Search for the cell housing the specified text and yield its [x, y] center coordinate. 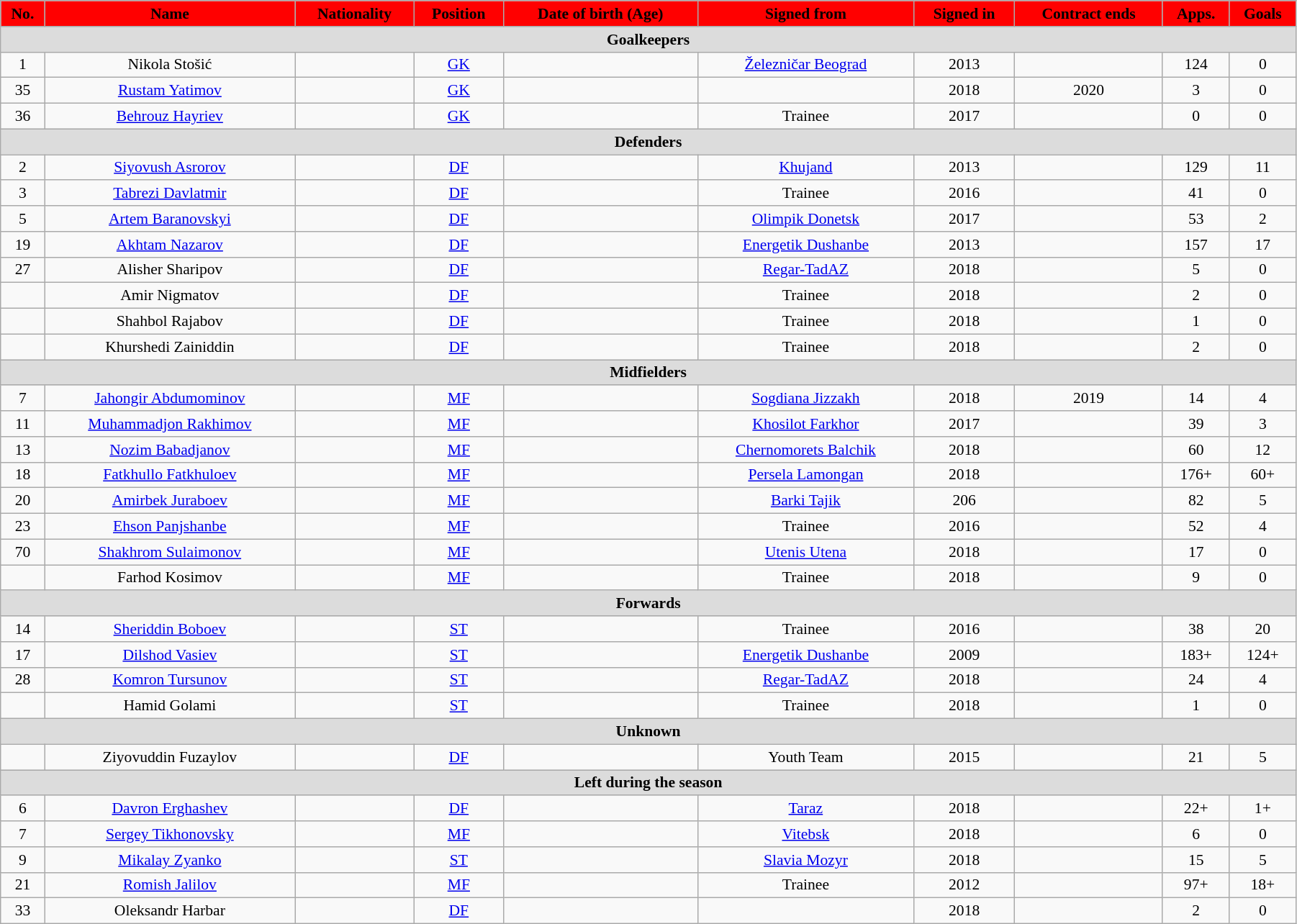
Sheriddin Boboev [170, 629]
Artem Baranovskyi [170, 219]
23 [23, 527]
70 [23, 552]
Sergey Tikhonovsky [170, 834]
Name [170, 14]
Signed in [964, 14]
Olimpik Donetsk [805, 219]
Persela Lamongan [805, 475]
206 [964, 501]
Alisher Sharipov [170, 270]
53 [1196, 219]
Amirbek Juraboev [170, 501]
2019 [1088, 399]
Sogdiana Jizzakh [805, 399]
176+ [1196, 475]
Železničar Beograd [805, 65]
Khujand [805, 168]
2015 [964, 757]
Goals [1262, 14]
Barki Tajik [805, 501]
Rustam Yatimov [170, 91]
Khurshedi Zainiddin [170, 347]
82 [1196, 501]
Unknown [648, 732]
18+ [1262, 885]
Apps. [1196, 14]
Komron Tursunov [170, 680]
Tabrezi Davlatmir [170, 194]
124 [1196, 65]
Davron Erghashev [170, 809]
Shahbol Rajabov [170, 322]
Nikola Stošić [170, 65]
Signed from [805, 14]
Nationality [355, 14]
38 [1196, 629]
Jahongir Abdumominov [170, 399]
Left during the season [648, 783]
Vitebsk [805, 834]
Muhammadjon Rakhimov [170, 424]
Dilshod Vasiev [170, 655]
Siyovush Asrorov [170, 168]
No. [23, 14]
13 [23, 450]
1+ [1262, 809]
2012 [964, 885]
Taraz [805, 809]
157 [1196, 245]
60 [1196, 450]
Date of birth (Age) [600, 14]
Fatkhullo Fatkhuloev [170, 475]
15 [1196, 860]
Ziyovuddin Fuzaylov [170, 757]
Hamid Golami [170, 706]
2020 [1088, 91]
Amir Nigmatov [170, 296]
Defenders [648, 142]
Khosilot Farkhor [805, 424]
129 [1196, 168]
39 [1196, 424]
24 [1196, 680]
Akhtam Nazarov [170, 245]
27 [23, 270]
36 [23, 117]
Nozim Babadjanov [170, 450]
Utenis Utena [805, 552]
97+ [1196, 885]
19 [23, 245]
Forwards [648, 604]
52 [1196, 527]
124+ [1262, 655]
12 [1262, 450]
Goalkeepers [648, 40]
60+ [1262, 475]
Shakhrom Sulaimonov [170, 552]
Mikalay Zyanko [170, 860]
Behrouz Hayriev [170, 117]
33 [23, 911]
41 [1196, 194]
22+ [1196, 809]
Position [458, 14]
Oleksandr Harbar [170, 911]
183+ [1196, 655]
Farhod Kosimov [170, 578]
Slavia Mozyr [805, 860]
Chernomorets Balchik [805, 450]
Ehson Panjshanbe [170, 527]
18 [23, 475]
35 [23, 91]
2009 [964, 655]
Romish Jalilov [170, 885]
Contract ends [1088, 14]
Youth Team [805, 757]
28 [23, 680]
Midfielders [648, 373]
